Extract the (X, Y) coordinate from the center of the cell holding the provided text.  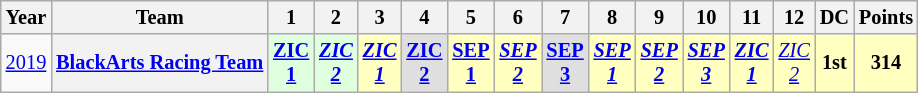
1 (291, 17)
8 (612, 17)
Year (26, 17)
11 (752, 17)
12 (794, 17)
2019 (26, 63)
3 (380, 17)
5 (470, 17)
Team (160, 17)
BlackArts Racing Team (160, 63)
6 (518, 17)
DC (834, 17)
4 (424, 17)
314 (886, 63)
Points (886, 17)
1st (834, 63)
2 (336, 17)
7 (566, 17)
9 (660, 17)
10 (706, 17)
